Pinpoint the cell where the given text exists, returning its [x, y] midpoint coordinate. 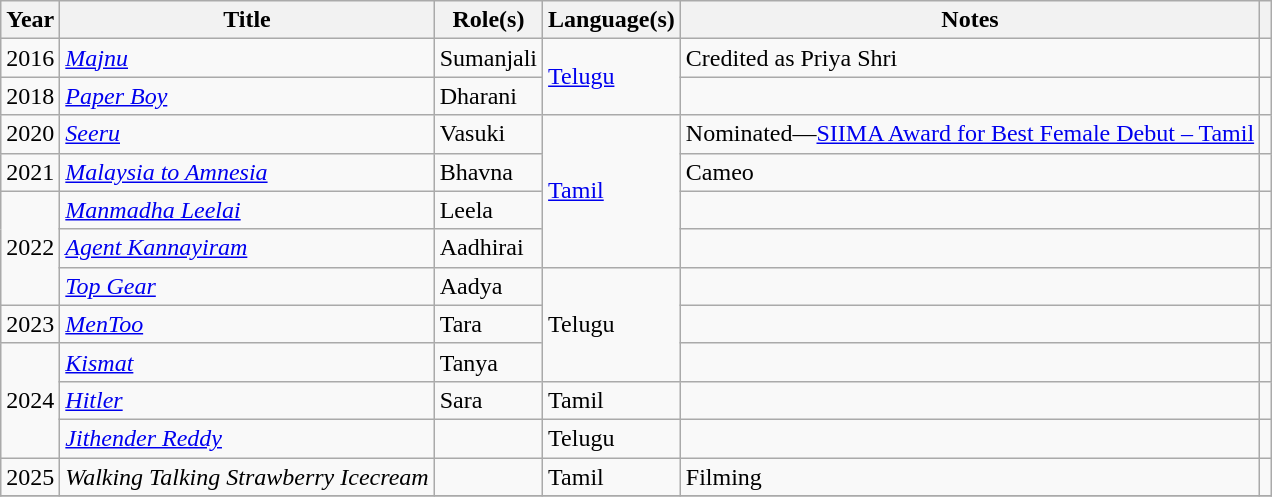
Cameo [970, 172]
Nominated—SIIMA Award for Best Female Debut – Tamil [970, 134]
2025 [30, 477]
2020 [30, 134]
2021 [30, 172]
Notes [970, 20]
MenToo [247, 324]
Agent Kannayiram [247, 248]
2018 [30, 96]
Kismat [247, 362]
Sumanjali [488, 58]
2023 [30, 324]
Tanya [488, 362]
2016 [30, 58]
Top Gear [247, 286]
Manmadha Leelai [247, 210]
Vasuki [488, 134]
Leela [488, 210]
Aadhirai [488, 248]
Paper Boy [247, 96]
Bhavna [488, 172]
Credited as Priya Shri [970, 58]
Language(s) [612, 20]
Majnu [247, 58]
Sara [488, 400]
Aadya [488, 286]
2024 [30, 400]
Jithender Reddy [247, 438]
Title [247, 20]
Seeru [247, 134]
Year [30, 20]
Malaysia to Amnesia [247, 172]
Hitler [247, 400]
Role(s) [488, 20]
2022 [30, 248]
Dharani [488, 96]
Walking Talking Strawberry Icecream [247, 477]
Tara [488, 324]
Filming [970, 477]
